Scan for the cell matching the given text and deliver its [x, y] coordinate at center. 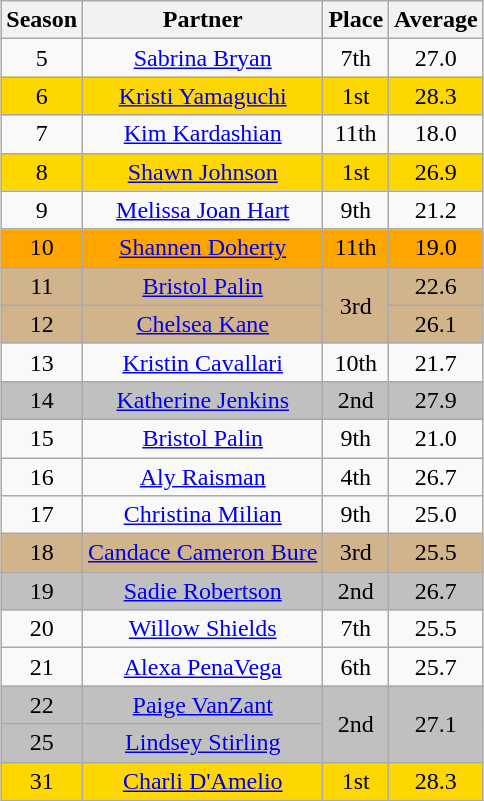
11 [42, 286]
21 [42, 667]
8 [42, 172]
13 [42, 362]
25.0 [436, 515]
Sabrina Bryan [203, 58]
Christina Milian [203, 515]
19 [42, 591]
22.6 [436, 286]
19.0 [436, 248]
Shannen Doherty [203, 248]
7 [42, 134]
12 [42, 324]
Kristin Cavallari [203, 362]
Shawn Johnson [203, 172]
26.1 [436, 324]
Kim Kardashian [203, 134]
16 [42, 477]
Melissa Joan Hart [203, 210]
21.0 [436, 438]
Place [356, 20]
18 [42, 553]
5 [42, 58]
Kristi Yamaguchi [203, 96]
15 [42, 438]
10th [356, 362]
4th [356, 477]
Paige VanZant [203, 705]
18.0 [436, 134]
Charli D'Amelio [203, 781]
Willow Shields [203, 629]
25 [42, 743]
6 [42, 96]
6th [356, 667]
20 [42, 629]
Partner [203, 20]
Lindsey Stirling [203, 743]
31 [42, 781]
14 [42, 400]
27.0 [436, 58]
21.2 [436, 210]
22 [42, 705]
26.9 [436, 172]
27.1 [436, 724]
Average [436, 20]
Aly Raisman [203, 477]
Alexa PenaVega [203, 667]
27.9 [436, 400]
21.7 [436, 362]
Candace Cameron Bure [203, 553]
Chelsea Kane [203, 324]
9 [42, 210]
25.7 [436, 667]
17 [42, 515]
10 [42, 248]
Season [42, 20]
Sadie Robertson [203, 591]
Katherine Jenkins [203, 400]
